Output the (x, y) coordinate of the center of the cell containing the given text.  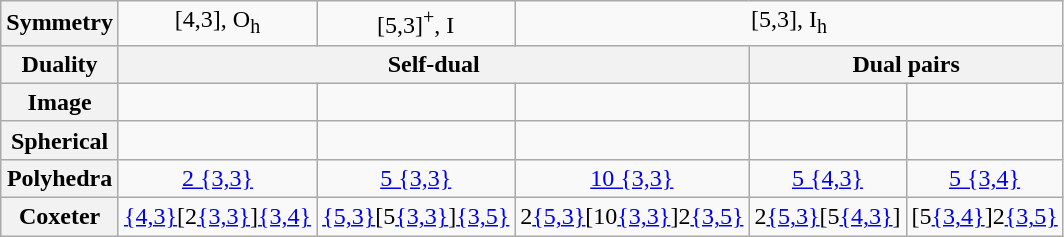
5 {3,4} (984, 178)
2 {3,3} (217, 178)
Symmetry (60, 24)
{4,3}[2{3,3}]{3,4} (217, 217)
5 {4,3} (828, 178)
[5,3]+, I (416, 24)
{5,3}[5{3,3}]{3,5} (416, 217)
[5{3,4}]2{3,5} (984, 217)
Self-dual (433, 64)
10 {3,3} (632, 178)
2{5,3}[10{3,3}]2{3,5} (632, 217)
Dual pairs (906, 64)
Polyhedra (60, 178)
[5,3], Ih (789, 24)
Coxeter (60, 217)
Spherical (60, 140)
[4,3], Oh (217, 24)
5 {3,3} (416, 178)
Image (60, 102)
2{5,3}[5{4,3}] (828, 217)
Duality (60, 64)
